Detect which cell encompasses the target text, then output its [x, y] center coordinate. 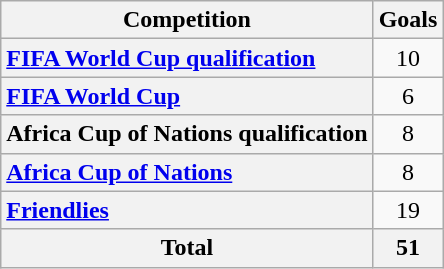
Total [187, 248]
FIFA World Cup [187, 96]
Africa Cup of Nations qualification [187, 134]
Friendlies [187, 210]
6 [408, 96]
51 [408, 248]
Competition [187, 20]
FIFA World Cup qualification [187, 58]
10 [408, 58]
Goals [408, 20]
19 [408, 210]
Africa Cup of Nations [187, 172]
